Extract the [x, y] coordinate from the center of the cell holding the provided text.  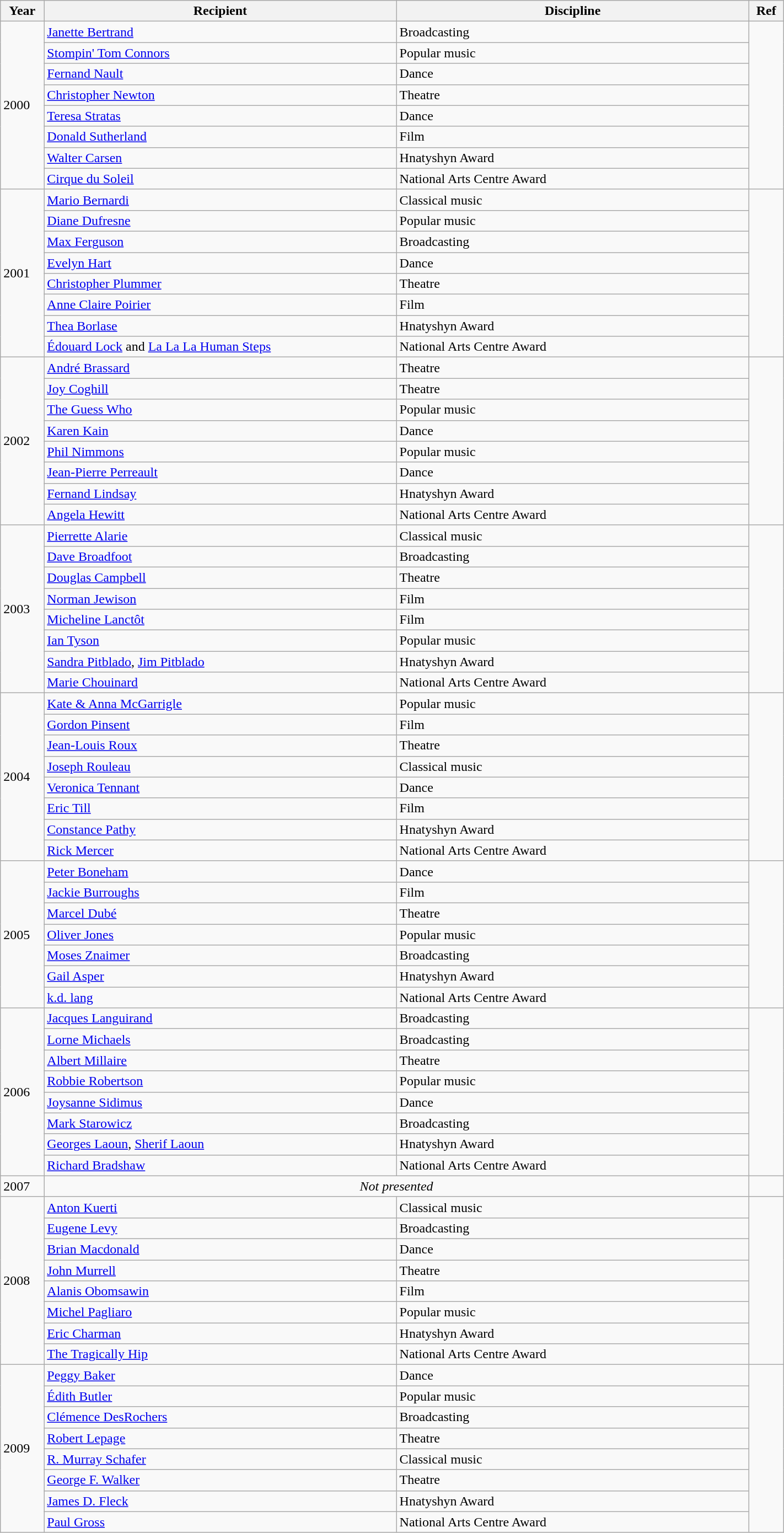
André Brassard [221, 368]
Robert Lepage [221, 1438]
2007 [22, 1186]
Robbie Robertson [221, 1081]
Clémence DesRochers [221, 1417]
Michel Pagliaro [221, 1312]
Christopher Newton [221, 95]
Fernand Nault [221, 74]
Jean-Pierre Perreault [221, 473]
R. Murray Schafer [221, 1459]
Jackie Burroughs [221, 892]
Recipient [221, 11]
Norman Jewison [221, 598]
2008 [22, 1280]
Eric Charman [221, 1333]
Peggy Baker [221, 1375]
Anton Kuerti [221, 1207]
Micheline Lanctôt [221, 620]
2003 [22, 609]
2005 [22, 934]
2004 [22, 777]
Pierrette Alarie [221, 535]
Douglas Campbell [221, 577]
Donald Sutherland [221, 137]
Marcel Dubé [221, 913]
2009 [22, 1449]
Janette Bertrand [221, 32]
Ref [766, 11]
Peter Boneham [221, 871]
Paul Gross [221, 1522]
Georges Laoun, Sherif Laoun [221, 1144]
Moses Znaimer [221, 956]
Anne Claire Poirier [221, 305]
Phil Nimmons [221, 452]
k.d. lang [221, 998]
Mario Bernardi [221, 200]
Sandra Pitblado, Jim Pitblado [221, 662]
Kate & Anna McGarrigle [221, 704]
Brian Macdonald [221, 1249]
Veronica Tennant [221, 787]
Joy Coghill [221, 389]
Alanis Obomsawin [221, 1291]
Stompin' Tom Connors [221, 53]
Joseph Rouleau [221, 766]
Max Ferguson [221, 242]
Eric Till [221, 808]
Joysanne Sidimus [221, 1102]
Christopher Plummer [221, 284]
Albert Millaire [221, 1060]
Discipline [572, 11]
The Tragically Hip [221, 1354]
Gail Asper [221, 977]
2000 [22, 105]
2002 [22, 441]
Oliver Jones [221, 935]
Mark Starowicz [221, 1123]
The Guess Who [221, 410]
Constance Pathy [221, 829]
Marie Chouinard [221, 683]
Fernand Lindsay [221, 494]
Édouard Lock and La La La Human Steps [221, 347]
John Murrell [221, 1270]
Eugene Levy [221, 1228]
Walter Carsen [221, 158]
Teresa Stratas [221, 116]
Édith Butler [221, 1396]
2006 [22, 1092]
Cirque du Soleil [221, 179]
Evelyn Hart [221, 263]
Diane Dufresne [221, 221]
Ian Tyson [221, 641]
Karen Kain [221, 431]
Jacques Languirand [221, 1019]
Lorne Michaels [221, 1039]
2001 [22, 273]
Rick Mercer [221, 850]
James D. Fleck [221, 1501]
Richard Bradshaw [221, 1165]
Jean-Louis Roux [221, 746]
George F. Walker [221, 1480]
Not presented [396, 1186]
Thea Borlase [221, 326]
Dave Broadfoot [221, 556]
Angela Hewitt [221, 514]
Year [22, 11]
Gordon Pinsent [221, 725]
